Search for the cell housing the specified text and yield its (x, y) center coordinate. 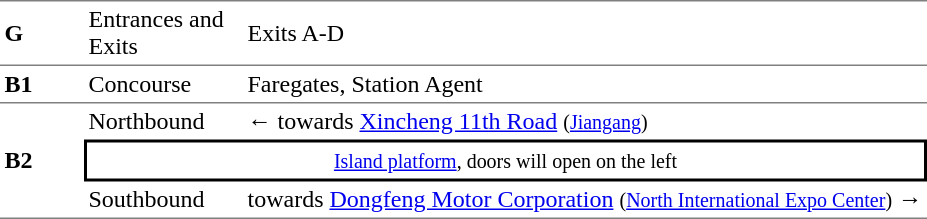
Northbound (164, 122)
Concourse (164, 85)
Entrances and Exits (164, 33)
G (42, 33)
← towards Xincheng 11th Road (Jiangang) (585, 122)
Exits A-D (585, 33)
B1 (42, 85)
Faregates, Station Agent (585, 85)
Island platform, doors will open on the left (506, 161)
